For the text-containing cell, return its midpoint in (x, y) coordinate format. 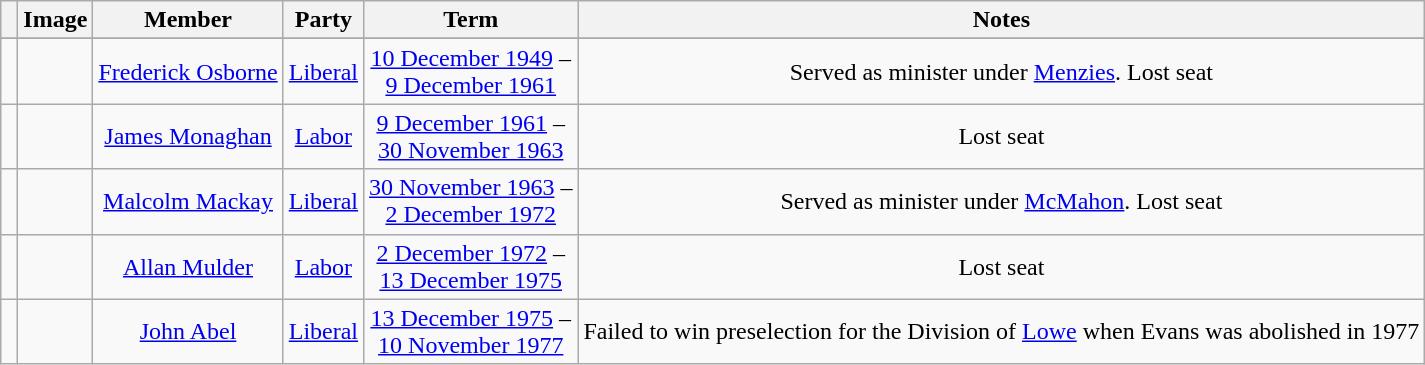
2 December 1972 –13 December 1975 (471, 266)
Served as minister under McMahon. Lost seat (1002, 202)
30 November 1963 –2 December 1972 (471, 202)
13 December 1975 –10 November 1977 (471, 332)
Allan Mulder (188, 266)
Image (56, 20)
Member (188, 20)
James Monaghan (188, 136)
Notes (1002, 20)
Term (471, 20)
Party (323, 20)
9 December 1961 –30 November 1963 (471, 136)
10 December 1949 –9 December 1961 (471, 72)
Frederick Osborne (188, 72)
Malcolm Mackay (188, 202)
John Abel (188, 332)
Failed to win preselection for the Division of Lowe when Evans was abolished in 1977 (1002, 332)
Served as minister under Menzies. Lost seat (1002, 72)
